Output the (X, Y) coordinate of the center of the cell containing the given text.  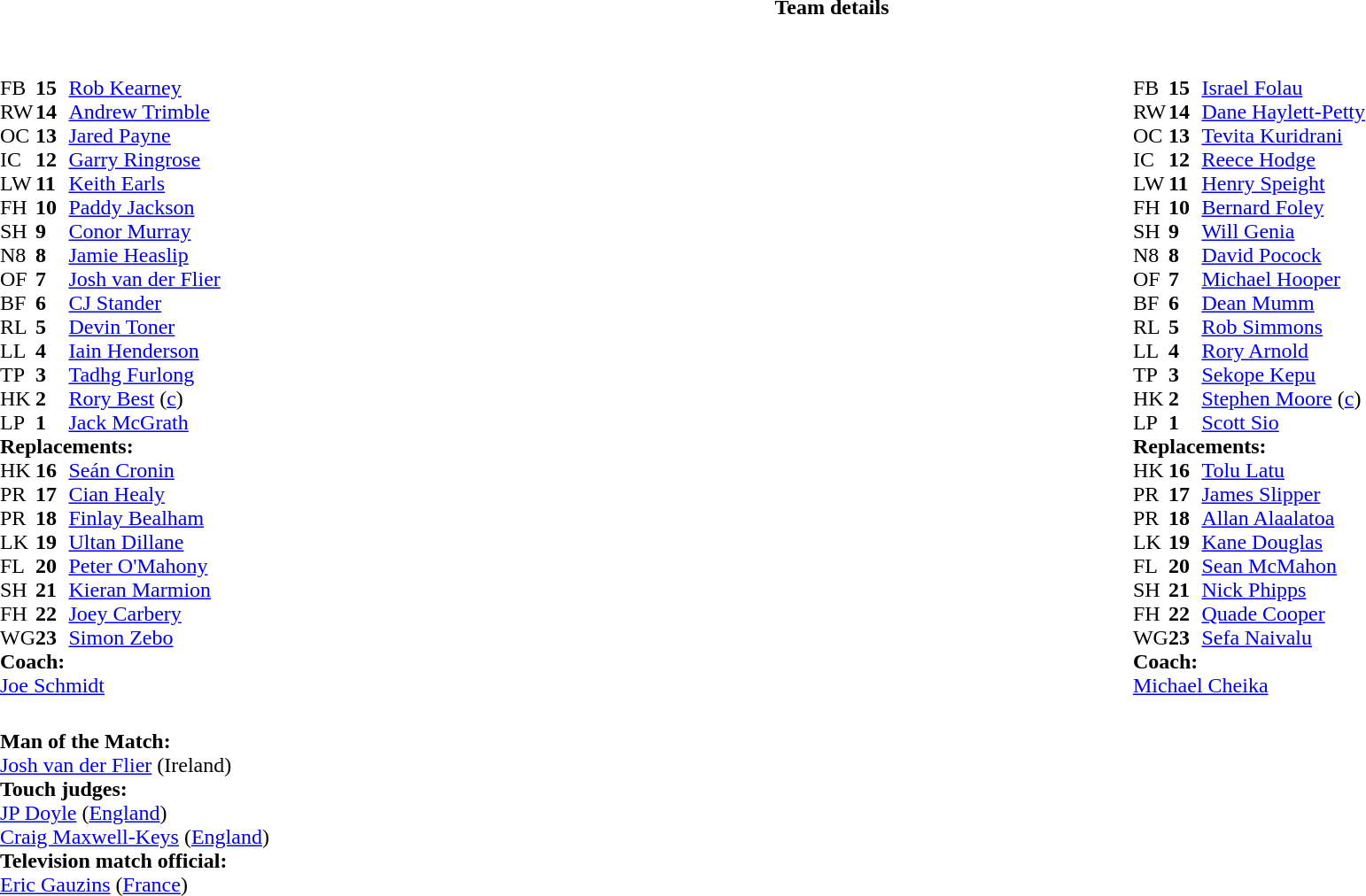
Andrew Trimble (144, 112)
Keith Earls (144, 184)
Seán Cronin (144, 471)
Paddy Jackson (144, 207)
Jared Payne (144, 136)
Henry Speight (1283, 184)
Israel Folau (1283, 89)
Jack McGrath (144, 423)
Sefa Naivalu (1283, 637)
Quade Cooper (1283, 614)
Conor Murray (144, 232)
Tolu Latu (1283, 471)
Bernard Foley (1283, 207)
Rory Arnold (1283, 351)
Josh van der Flier (144, 280)
Scott Sio (1283, 423)
Finlay Bealham (144, 519)
Sekope Kepu (1283, 375)
Nick Phipps (1283, 590)
Rob Kearney (144, 89)
Peter O'Mahony (144, 567)
Dean Mumm (1283, 303)
Tevita Kuridrani (1283, 136)
Will Genia (1283, 232)
Joey Carbery (144, 614)
David Pocock (1283, 255)
Michael Cheika (1249, 685)
Devin Toner (144, 328)
Garry Ringrose (144, 159)
Michael Hooper (1283, 280)
Reece Hodge (1283, 159)
James Slipper (1283, 494)
Joe Schmidt (110, 685)
Rob Simmons (1283, 328)
Cian Healy (144, 494)
Jamie Heaslip (144, 255)
Tadhg Furlong (144, 375)
Kieran Marmion (144, 590)
Simon Zebo (144, 637)
CJ Stander (144, 303)
Kane Douglas (1283, 542)
Stephen Moore (c) (1283, 398)
Iain Henderson (144, 351)
Allan Alaalatoa (1283, 519)
Ultan Dillane (144, 542)
Rory Best (c) (144, 398)
Dane Haylett-Petty (1283, 112)
Sean McMahon (1283, 567)
